Search for the cell housing the specified text and yield its (x, y) center coordinate. 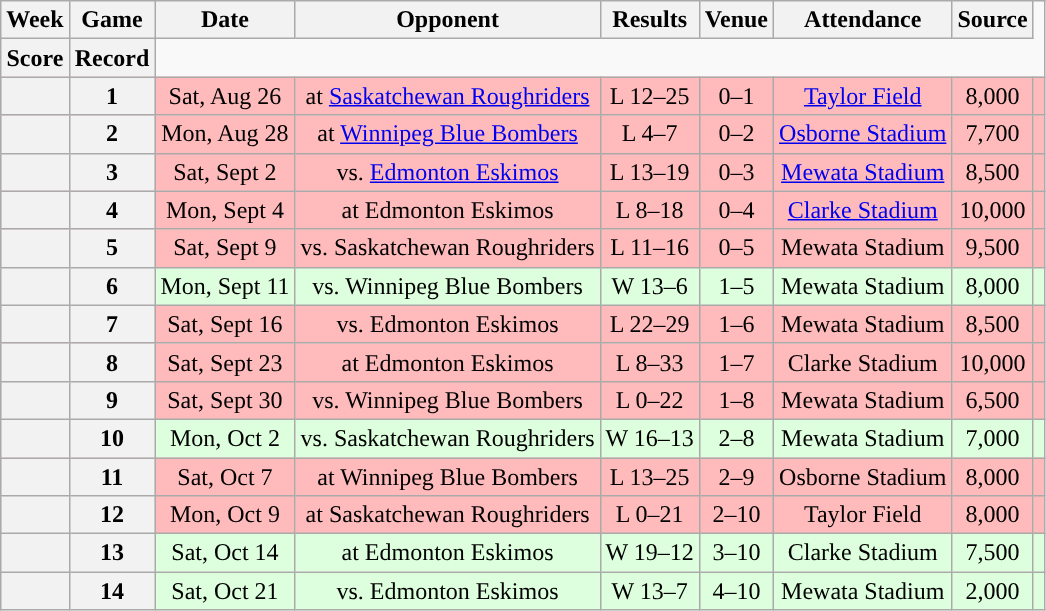
Mon, Oct 2 (225, 438)
Mon, Oct 9 (225, 515)
Results (650, 20)
0–1 (736, 96)
Sat, Sept 2 (225, 172)
0–4 (736, 210)
5 (112, 248)
3–10 (736, 553)
Sat, Oct 21 (225, 591)
2 (112, 134)
L 8–18 (650, 210)
W 19–12 (650, 553)
6,500 (992, 400)
Game (112, 20)
L 8–33 (650, 362)
L 4–7 (650, 134)
Sat, Sept 16 (225, 324)
Score (35, 58)
Mon, Aug 28 (225, 134)
Sat, Aug 26 (225, 96)
Sat, Sept 23 (225, 362)
0–2 (736, 134)
Date (225, 20)
1–8 (736, 400)
W 16–13 (650, 438)
Mon, Sept 11 (225, 286)
0–3 (736, 172)
1–7 (736, 362)
0–5 (736, 248)
Sat, Sept 30 (225, 400)
7,500 (992, 553)
L 13–19 (650, 172)
Attendance (863, 20)
Source (992, 20)
1 (112, 96)
W 13–6 (650, 286)
4 (112, 210)
7,000 (992, 438)
2–10 (736, 515)
1–6 (736, 324)
Week (35, 20)
Sat, Oct 14 (225, 553)
Record (112, 58)
2,000 (992, 591)
L 13–25 (650, 477)
2–8 (736, 438)
14 (112, 591)
1–5 (736, 286)
L 11–16 (650, 248)
12 (112, 515)
11 (112, 477)
9,500 (992, 248)
Opponent (448, 20)
L 22–29 (650, 324)
Sat, Sept 9 (225, 248)
Sat, Oct 7 (225, 477)
Venue (736, 20)
7 (112, 324)
Mon, Sept 4 (225, 210)
13 (112, 553)
W 13–7 (650, 591)
7,700 (992, 134)
9 (112, 400)
8 (112, 362)
L 0–21 (650, 515)
4–10 (736, 591)
10 (112, 438)
2–9 (736, 477)
3 (112, 172)
L 0–22 (650, 400)
L 12–25 (650, 96)
6 (112, 286)
